Output the (X, Y) coordinate of the center of the cell containing the given text.  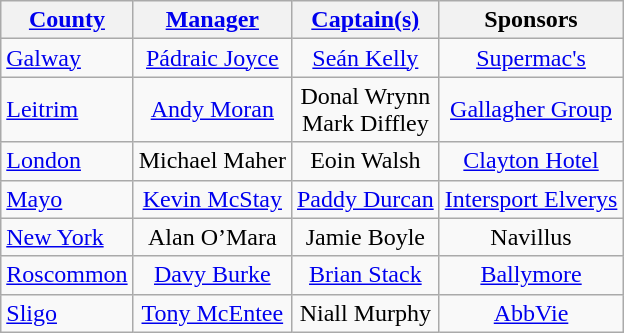
Sponsors (531, 20)
County (67, 20)
Pádraic Joyce (212, 58)
Davy Burke (212, 275)
Michael Maher (212, 161)
London (67, 161)
AbbVie (531, 313)
Brian Stack (365, 275)
Alan O’Mara (212, 237)
Ballymore (531, 275)
Intersport Elverys (531, 199)
Tony McEntee (212, 313)
Eoin Walsh (365, 161)
Sligo (67, 313)
Niall Murphy (365, 313)
Kevin McStay (212, 199)
Roscommon (67, 275)
Manager (212, 20)
Seán Kelly (365, 58)
Galway (67, 58)
Leitrim (67, 110)
Clayton Hotel (531, 161)
Jamie Boyle (365, 237)
Andy Moran (212, 110)
Donal WrynnMark Diffley (365, 110)
Mayo (67, 199)
New York (67, 237)
Captain(s) (365, 20)
Navillus (531, 237)
Supermac's (531, 58)
Paddy Durcan (365, 199)
Gallagher Group (531, 110)
